Identify which cell holds the provided text, then report its (x, y) central coordinate. 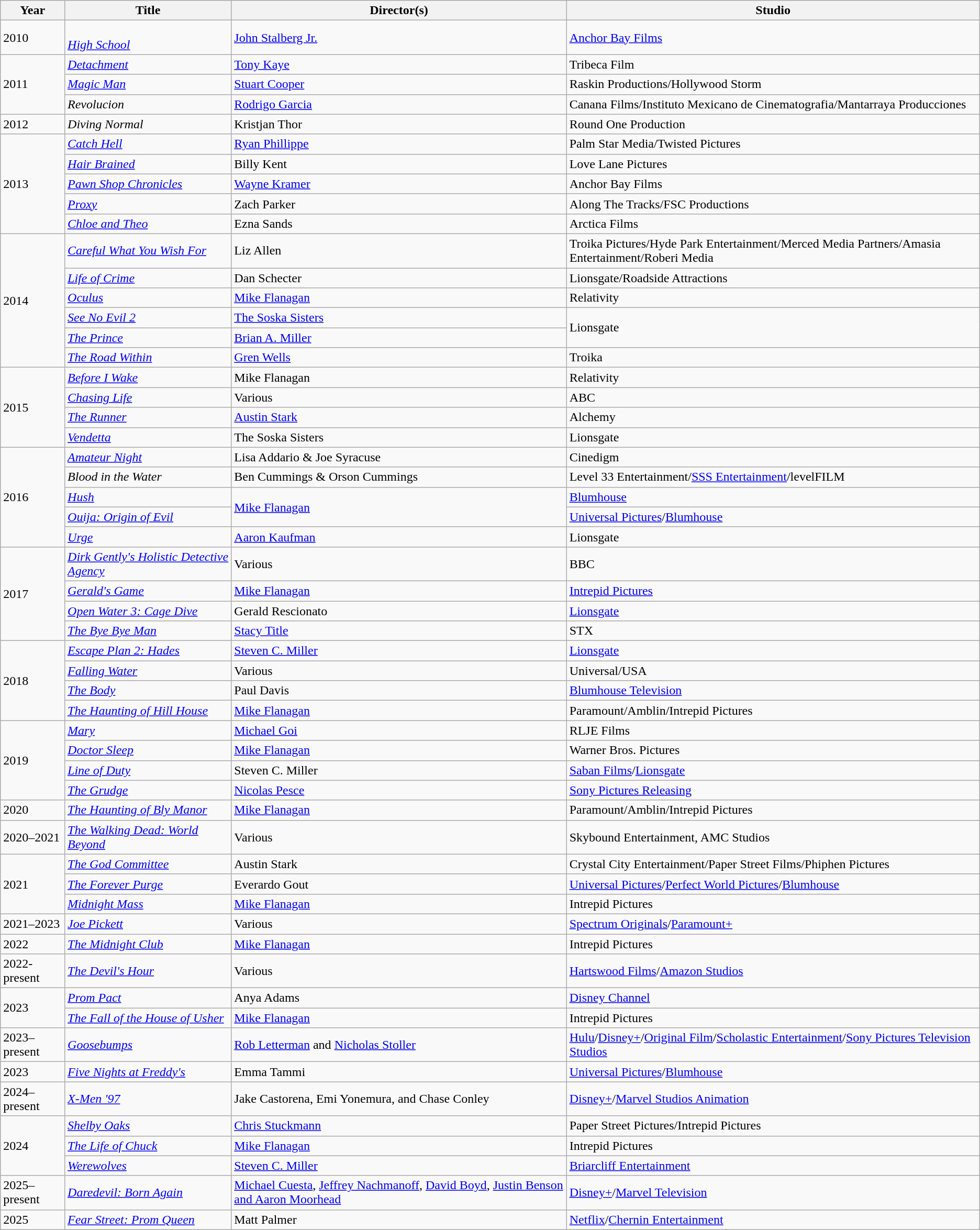
Open Water 3: Cage Dive (148, 611)
Paper Street Pictures/Intrepid Pictures (773, 1126)
Anya Adams (399, 998)
ABC (773, 397)
Stacy Title (399, 631)
Hair Brained (148, 164)
Brian A. Miller (399, 338)
2024–present (32, 1099)
Hush (148, 497)
Lisa Addario & Joe Syracuse (399, 457)
2025 (32, 1220)
Diving Normal (148, 124)
Troika Pictures/Hyde Park Entertainment/Merced Media Partners/Amasia Entertainment/Roberi Media (773, 250)
Goosebumps (148, 1045)
Nicolas Pesce (399, 790)
Amateur Night (148, 457)
Love Lane Pictures (773, 164)
Warner Bros. Pictures (773, 750)
Year (32, 10)
Tony Kaye (399, 64)
Gerald's Game (148, 591)
Spectrum Originals/Paramount+ (773, 924)
2020 (32, 810)
2014 (32, 301)
High School (148, 38)
Escape Plan 2: Hades (148, 651)
Director(s) (399, 10)
Proxy (148, 204)
Matt Palmer (399, 1220)
Blood in the Water (148, 477)
The Body (148, 691)
John Stalberg Jr. (399, 38)
X-Men '97 (148, 1099)
Tribeca Film (773, 64)
The Runner (148, 417)
Chloe and Theo (148, 224)
The Prince (148, 338)
2022-present (32, 971)
The Life of Chuck (148, 1146)
Revolucion (148, 104)
Chris Stuckmann (399, 1126)
Rob Letterman and Nicholas Stoller (399, 1045)
Cinedigm (773, 457)
Paul Davis (399, 691)
Level 33 Entertainment/SSS Entertainment/levelFILM (773, 477)
2019 (32, 760)
Stuart Cooper (399, 84)
Michael Cuesta, Jeffrey Nachmanoff, David Boyd, Justin Benson and Aaron Moorhead (399, 1193)
2020–2021 (32, 837)
Briarcliff Entertainment (773, 1166)
Ben Cummings & Orson Cummings (399, 477)
Studio (773, 10)
Before I Wake (148, 378)
Aaron Kaufman (399, 537)
Midnight Mass (148, 904)
Ezna Sands (399, 224)
Dirk Gently's Holistic Detective Agency (148, 563)
Saban Films/Lionsgate (773, 770)
Alchemy (773, 417)
Emma Tammi (399, 1072)
Ouija: Origin of Evil (148, 517)
2021–2023 (32, 924)
Oculus (148, 298)
Five Nights at Freddy's (148, 1072)
Palm Star Media/Twisted Pictures (773, 144)
Shelby Oaks (148, 1126)
Universal/USA (773, 671)
Prom Pact (148, 998)
Ryan Phillippe (399, 144)
Gren Wells (399, 358)
Skybound Entertainment, AMC Studios (773, 837)
The Forever Purge (148, 884)
Daredevil: Born Again (148, 1193)
Disney Channel (773, 998)
Disney+/Marvel Television (773, 1193)
Sony Pictures Releasing (773, 790)
See No Evil 2 (148, 318)
Werewolves (148, 1166)
Along The Tracks/FSC Productions (773, 204)
Disney+/Marvel Studios Animation (773, 1099)
2018 (32, 681)
The Road Within (148, 358)
Blumhouse Television (773, 691)
Hulu/Disney+/Original Film/Scholastic Entertainment/Sony Pictures Television Studios (773, 1045)
Detachment (148, 64)
Catch Hell (148, 144)
Fear Street: Prom Queen (148, 1220)
Lionsgate/Roadside Attractions (773, 278)
Title (148, 10)
Rodrigo Garcia (399, 104)
The Haunting of Hill House (148, 711)
2010 (32, 38)
2022 (32, 944)
Line of Duty (148, 770)
Everardo Gout (399, 884)
Universal Pictures/Perfect World Pictures/Blumhouse (773, 884)
Falling Water (148, 671)
Vendetta (148, 437)
The Grudge (148, 790)
2025–present (32, 1193)
The Fall of the House of Usher (148, 1018)
Arctica Films (773, 224)
Netflix/Chernin Entertainment (773, 1220)
Zach Parker (399, 204)
2015 (32, 407)
Blumhouse (773, 497)
2016 (32, 497)
2023–present (32, 1045)
Jake Castorena, Emi Yonemura, and Chase Conley (399, 1099)
Michael Goi (399, 730)
Canana Films/Instituto Mexicano de Cinematografia/Mantarraya Producciones (773, 104)
Chasing Life (148, 397)
2024 (32, 1146)
Magic Man (148, 84)
Careful What You Wish For (148, 250)
Kristjan Thor (399, 124)
The Midnight Club (148, 944)
The Haunting of Bly Manor (148, 810)
Liz Allen (399, 250)
RLJE Films (773, 730)
The Bye Bye Man (148, 631)
The Devil's Hour (148, 971)
2013 (32, 184)
Life of Crime (148, 278)
Billy Kent (399, 164)
Urge (148, 537)
Dan Schecter (399, 278)
Crystal City Entertainment/Paper Street Films/Phiphen Pictures (773, 864)
Joe Pickett (148, 924)
The God Committee (148, 864)
Gerald Rescionato (399, 611)
Mary (148, 730)
Round One Production (773, 124)
Raskin Productions/Hollywood Storm (773, 84)
2017 (32, 594)
Pawn Shop Chronicles (148, 184)
Hartswood Films/Amazon Studios (773, 971)
BBC (773, 563)
Wayne Kramer (399, 184)
2012 (32, 124)
STX (773, 631)
The Walking Dead: World Beyond (148, 837)
Troika (773, 358)
Doctor Sleep (148, 750)
2011 (32, 84)
2021 (32, 884)
